Return the (x, y) coordinate for the center point of the cell that contains the specified text.  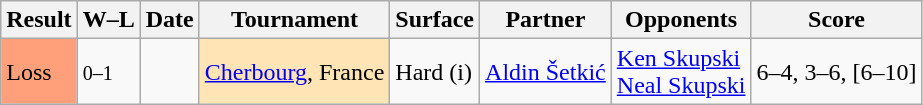
Score (836, 20)
Hard (i) (435, 72)
Loss (39, 72)
Cherbourg, France (294, 72)
6–4, 3–6, [6–10] (836, 72)
Partner (546, 20)
Opponents (681, 20)
Date (170, 20)
Tournament (294, 20)
Ken Skupski Neal Skupski (681, 72)
Aldin Šetkić (546, 72)
0–1 (108, 72)
Surface (435, 20)
W–L (108, 20)
Result (39, 20)
